Extract the (X, Y) coordinate from the center of the cell holding the provided text.  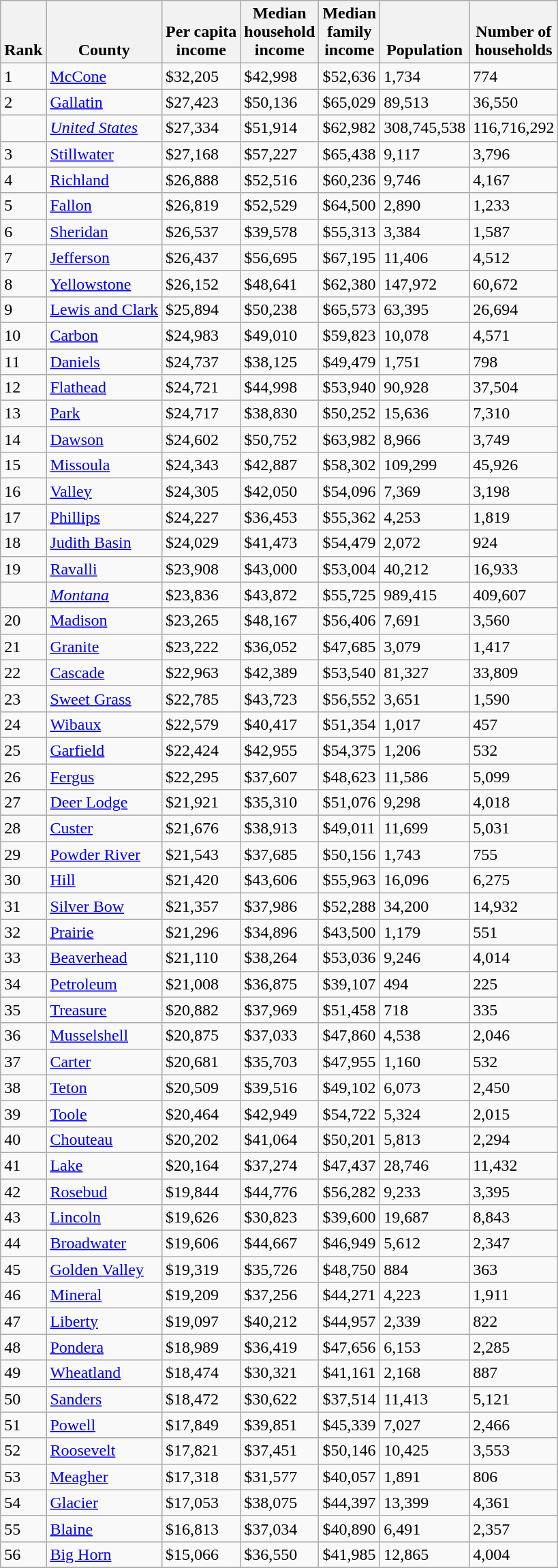
2,357 (514, 1528)
$22,579 (202, 724)
1,233 (514, 206)
$19,606 (202, 1244)
13,399 (425, 1503)
$30,823 (279, 1218)
$51,354 (350, 724)
2 (23, 102)
$21,543 (202, 855)
$39,600 (350, 1218)
19 (23, 569)
755 (514, 855)
$27,334 (202, 128)
$26,819 (202, 206)
$37,986 (279, 906)
Medianfamilyincome (350, 32)
$17,318 (202, 1477)
1,206 (425, 750)
16 (23, 491)
$39,851 (279, 1425)
34,200 (425, 906)
Toole (104, 1113)
Teton (104, 1088)
$21,296 (202, 932)
Carter (104, 1062)
225 (514, 984)
3,796 (514, 154)
$24,029 (202, 543)
Flathead (104, 388)
$43,500 (350, 932)
51 (23, 1425)
$20,464 (202, 1113)
89,513 (425, 102)
13 (23, 414)
Sanders (104, 1399)
$65,573 (350, 309)
Broadwater (104, 1244)
6,153 (425, 1347)
$63,982 (350, 440)
$54,722 (350, 1113)
$54,375 (350, 750)
$44,397 (350, 1503)
$55,963 (350, 880)
$52,529 (279, 206)
$24,227 (202, 517)
8 (23, 283)
$52,636 (350, 76)
$21,676 (202, 829)
$27,168 (202, 154)
37 (23, 1062)
884 (425, 1270)
4,014 (514, 958)
Golden Valley (104, 1270)
6,491 (425, 1528)
4,512 (514, 258)
United States (104, 128)
$47,437 (350, 1165)
4,223 (425, 1295)
36,550 (514, 102)
9,233 (425, 1192)
2,285 (514, 1347)
9,298 (425, 803)
$23,265 (202, 621)
$53,004 (350, 569)
26 (23, 776)
Judith Basin (104, 543)
$54,479 (350, 543)
$34,896 (279, 932)
1,017 (425, 724)
$38,075 (279, 1503)
409,607 (514, 595)
$30,622 (279, 1399)
Park (104, 414)
551 (514, 932)
Big Horn (104, 1554)
$44,998 (279, 388)
11 (23, 362)
1,160 (425, 1062)
7 (23, 258)
$47,955 (350, 1062)
$62,380 (350, 283)
2,015 (514, 1113)
$39,107 (350, 984)
$52,516 (279, 180)
38 (23, 1088)
17 (23, 517)
Musselshell (104, 1036)
$24,983 (202, 335)
$41,064 (279, 1139)
$19,209 (202, 1295)
$57,227 (279, 154)
6 (23, 232)
$24,305 (202, 491)
11,699 (425, 829)
$21,357 (202, 906)
$56,695 (279, 258)
3,651 (425, 698)
Population (425, 32)
Custer (104, 829)
Wheatland (104, 1373)
60,672 (514, 283)
5,813 (425, 1139)
Blaine (104, 1528)
$38,125 (279, 362)
$55,725 (350, 595)
Jefferson (104, 258)
Wibaux (104, 724)
887 (514, 1373)
$50,136 (279, 102)
$51,076 (350, 803)
718 (425, 1010)
Lincoln (104, 1218)
$22,963 (202, 673)
$52,288 (350, 906)
$49,102 (350, 1088)
308,745,538 (425, 128)
45,926 (514, 465)
45 (23, 1270)
3,198 (514, 491)
3,553 (514, 1451)
$20,509 (202, 1088)
822 (514, 1321)
5,099 (514, 776)
2,168 (425, 1373)
$21,420 (202, 880)
$60,236 (350, 180)
335 (514, 1010)
$44,271 (350, 1295)
$48,641 (279, 283)
4,361 (514, 1503)
$56,282 (350, 1192)
$37,033 (279, 1036)
12,865 (425, 1554)
$41,161 (350, 1373)
36 (23, 1036)
Daniels (104, 362)
Mineral (104, 1295)
2,339 (425, 1321)
9 (23, 309)
$23,222 (202, 647)
6,073 (425, 1088)
$50,238 (279, 309)
806 (514, 1477)
147,972 (425, 283)
1,751 (425, 362)
Silver Bow (104, 906)
26,694 (514, 309)
116,716,292 (514, 128)
$37,969 (279, 1010)
$49,010 (279, 335)
798 (514, 362)
Hill (104, 880)
1,743 (425, 855)
2,450 (514, 1088)
$39,578 (279, 232)
$47,656 (350, 1347)
33 (23, 958)
90,928 (425, 388)
2,466 (514, 1425)
$40,212 (279, 1321)
Granite (104, 647)
Richland (104, 180)
$20,875 (202, 1036)
30 (23, 880)
$21,921 (202, 803)
$41,985 (350, 1554)
Fallon (104, 206)
$65,438 (350, 154)
$49,011 (350, 829)
Phillips (104, 517)
$27,423 (202, 102)
1,734 (425, 76)
Stillwater (104, 154)
1,911 (514, 1295)
Valley (104, 491)
16,933 (514, 569)
Powder River (104, 855)
$56,406 (350, 621)
Liberty (104, 1321)
Fergus (104, 776)
$21,110 (202, 958)
11,406 (425, 258)
$38,913 (279, 829)
$40,057 (350, 1477)
11,586 (425, 776)
4,167 (514, 180)
27 (23, 803)
$17,821 (202, 1451)
$44,667 (279, 1244)
5,612 (425, 1244)
19,687 (425, 1218)
2,890 (425, 206)
54 (23, 1503)
1 (23, 76)
$48,750 (350, 1270)
$30,321 (279, 1373)
Montana (104, 595)
$42,389 (279, 673)
8,843 (514, 1218)
15 (23, 465)
11,413 (425, 1399)
Gallatin (104, 102)
11,432 (514, 1165)
47 (23, 1321)
$20,882 (202, 1010)
3 (23, 154)
48 (23, 1347)
16,096 (425, 880)
$36,419 (279, 1347)
$62,982 (350, 128)
$15,066 (202, 1554)
1,587 (514, 232)
$37,607 (279, 776)
8,966 (425, 440)
$53,540 (350, 673)
41 (23, 1165)
$17,053 (202, 1503)
$20,164 (202, 1165)
$59,823 (350, 335)
4 (23, 180)
$50,146 (350, 1451)
1,891 (425, 1477)
$16,813 (202, 1528)
Deer Lodge (104, 803)
21 (23, 647)
$21,008 (202, 984)
$18,472 (202, 1399)
Garfield (104, 750)
3,560 (514, 621)
32 (23, 932)
$43,723 (279, 698)
22 (23, 673)
$48,167 (279, 621)
4,538 (425, 1036)
Roosevelt (104, 1451)
28 (23, 829)
$49,479 (350, 362)
43 (23, 1218)
24 (23, 724)
7,310 (514, 414)
$37,685 (279, 855)
494 (425, 984)
$53,036 (350, 958)
$56,552 (350, 698)
$26,437 (202, 258)
$18,989 (202, 1347)
$38,264 (279, 958)
$43,606 (279, 880)
$40,417 (279, 724)
109,299 (425, 465)
3,384 (425, 232)
$54,096 (350, 491)
Chouteau (104, 1139)
9,246 (425, 958)
$64,500 (350, 206)
37,504 (514, 388)
46 (23, 1295)
$36,875 (279, 984)
$53,940 (350, 388)
Lake (104, 1165)
$40,890 (350, 1528)
5 (23, 206)
14,932 (514, 906)
9,117 (425, 154)
457 (514, 724)
Pondera (104, 1347)
$37,034 (279, 1528)
Medianhouseholdincome (279, 32)
35 (23, 1010)
$24,717 (202, 414)
39 (23, 1113)
3,079 (425, 647)
25 (23, 750)
$26,888 (202, 180)
$65,029 (350, 102)
$35,310 (279, 803)
31 (23, 906)
Cascade (104, 673)
Prairie (104, 932)
924 (514, 543)
56 (23, 1554)
$45,339 (350, 1425)
Ravalli (104, 569)
$19,097 (202, 1321)
Petroleum (104, 984)
$37,256 (279, 1295)
$67,195 (350, 258)
$19,844 (202, 1192)
Sheridan (104, 232)
$44,776 (279, 1192)
$47,685 (350, 647)
Dawson (104, 440)
6,275 (514, 880)
$39,516 (279, 1088)
$43,000 (279, 569)
23 (23, 698)
3,395 (514, 1192)
18 (23, 543)
1,417 (514, 647)
$26,152 (202, 283)
81,327 (425, 673)
Per capitaincome (202, 32)
774 (514, 76)
2,072 (425, 543)
15,636 (425, 414)
1,819 (514, 517)
$32,205 (202, 76)
$23,908 (202, 569)
$37,274 (279, 1165)
28,746 (425, 1165)
$42,998 (279, 76)
1,590 (514, 698)
$36,550 (279, 1554)
$17,849 (202, 1425)
$20,202 (202, 1139)
$50,252 (350, 414)
$31,577 (279, 1477)
53 (23, 1477)
$46,949 (350, 1244)
Rank (23, 32)
Glacier (104, 1503)
14 (23, 440)
$22,424 (202, 750)
Beaverhead (104, 958)
33,809 (514, 673)
2,347 (514, 1244)
$43,872 (279, 595)
$19,319 (202, 1270)
4,018 (514, 803)
40,212 (425, 569)
5,324 (425, 1113)
5,121 (514, 1399)
Lewis and Clark (104, 309)
$35,703 (279, 1062)
49 (23, 1373)
Yellowstone (104, 283)
Number ofhouseholds (514, 32)
$35,726 (279, 1270)
$42,050 (279, 491)
$26,537 (202, 232)
$42,955 (279, 750)
10,425 (425, 1451)
$18,474 (202, 1373)
Madison (104, 621)
$47,860 (350, 1036)
2,294 (514, 1139)
40 (23, 1139)
$24,721 (202, 388)
34 (23, 984)
$24,343 (202, 465)
$41,473 (279, 543)
$55,313 (350, 232)
$38,830 (279, 414)
County (104, 32)
$37,451 (279, 1451)
$50,752 (279, 440)
29 (23, 855)
7,027 (425, 1425)
$22,785 (202, 698)
$50,201 (350, 1139)
$51,914 (279, 128)
$20,681 (202, 1062)
Meagher (104, 1477)
$23,836 (202, 595)
$48,623 (350, 776)
Missoula (104, 465)
63,395 (425, 309)
$44,957 (350, 1321)
$37,514 (350, 1399)
3,749 (514, 440)
10 (23, 335)
Carbon (104, 335)
$55,362 (350, 517)
$58,302 (350, 465)
$50,156 (350, 855)
$24,737 (202, 362)
$25,894 (202, 309)
12 (23, 388)
1,179 (425, 932)
Rosebud (104, 1192)
Powell (104, 1425)
7,369 (425, 491)
9,746 (425, 180)
44 (23, 1244)
363 (514, 1270)
42 (23, 1192)
McCone (104, 76)
Sweet Grass (104, 698)
4,571 (514, 335)
$24,602 (202, 440)
20 (23, 621)
$19,626 (202, 1218)
4,253 (425, 517)
50 (23, 1399)
989,415 (425, 595)
$36,052 (279, 647)
$22,295 (202, 776)
55 (23, 1528)
7,691 (425, 621)
$42,887 (279, 465)
$42,949 (279, 1113)
Treasure (104, 1010)
5,031 (514, 829)
10,078 (425, 335)
52 (23, 1451)
$36,453 (279, 517)
$51,458 (350, 1010)
4,004 (514, 1554)
2,046 (514, 1036)
